From the cell containing the given text, extract its center point as [x, y] coordinate. 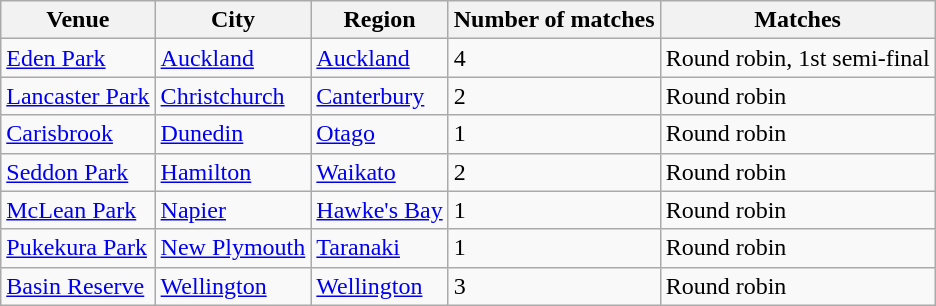
Pukekura Park [78, 248]
Number of matches [554, 20]
Round robin, 1st semi-final [798, 58]
Hamilton [233, 172]
New Plymouth [233, 248]
McLean Park [78, 210]
Napier [233, 210]
Otago [380, 134]
City [233, 20]
Seddon Park [78, 172]
Lancaster Park [78, 96]
Carisbrook [78, 134]
Matches [798, 20]
Christchurch [233, 96]
Eden Park [78, 58]
3 [554, 286]
Canterbury [380, 96]
Dunedin [233, 134]
Region [380, 20]
Basin Reserve [78, 286]
4 [554, 58]
Taranaki [380, 248]
Venue [78, 20]
Waikato [380, 172]
Hawke's Bay [380, 210]
